Capture the cell that displays the provided text and extract its [x, y] central coordinate. 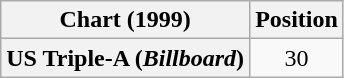
Chart (1999) [126, 20]
30 [297, 58]
Position [297, 20]
US Triple-A (Billboard) [126, 58]
